Detect which cell encompasses the target text, then output its [x, y] center coordinate. 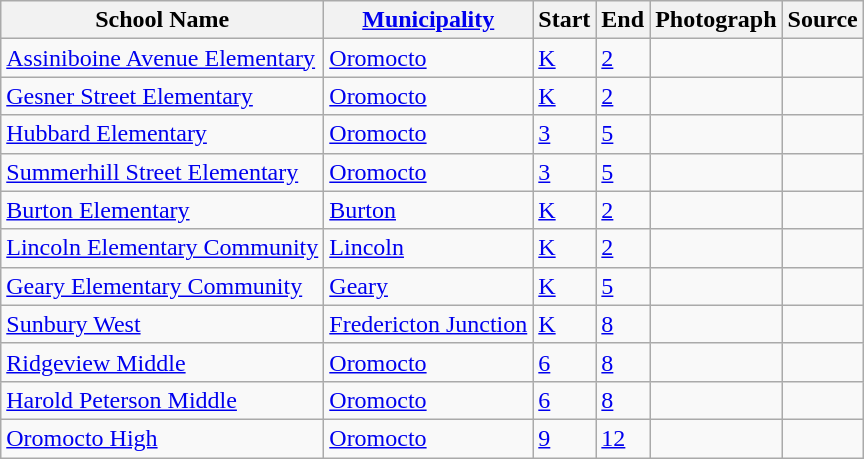
Summerhill Street Elementary [162, 172]
Municipality [428, 20]
Geary Elementary Community [162, 286]
Sunbury West [162, 324]
Gesner Street Elementary [162, 96]
Burton Elementary [162, 210]
School Name [162, 20]
Ridgeview Middle [162, 362]
Harold Peterson Middle [162, 400]
Oromocto High [162, 438]
Burton [428, 210]
Lincoln [428, 248]
Fredericton Junction [428, 324]
Source [822, 20]
Lincoln Elementary Community [162, 248]
Start [564, 20]
Photograph [716, 20]
9 [564, 438]
12 [623, 438]
Assiniboine Avenue Elementary [162, 58]
Hubbard Elementary [162, 134]
Geary [428, 286]
End [623, 20]
